Return the (X, Y) coordinate for the center point of the cell that contains the specified text.  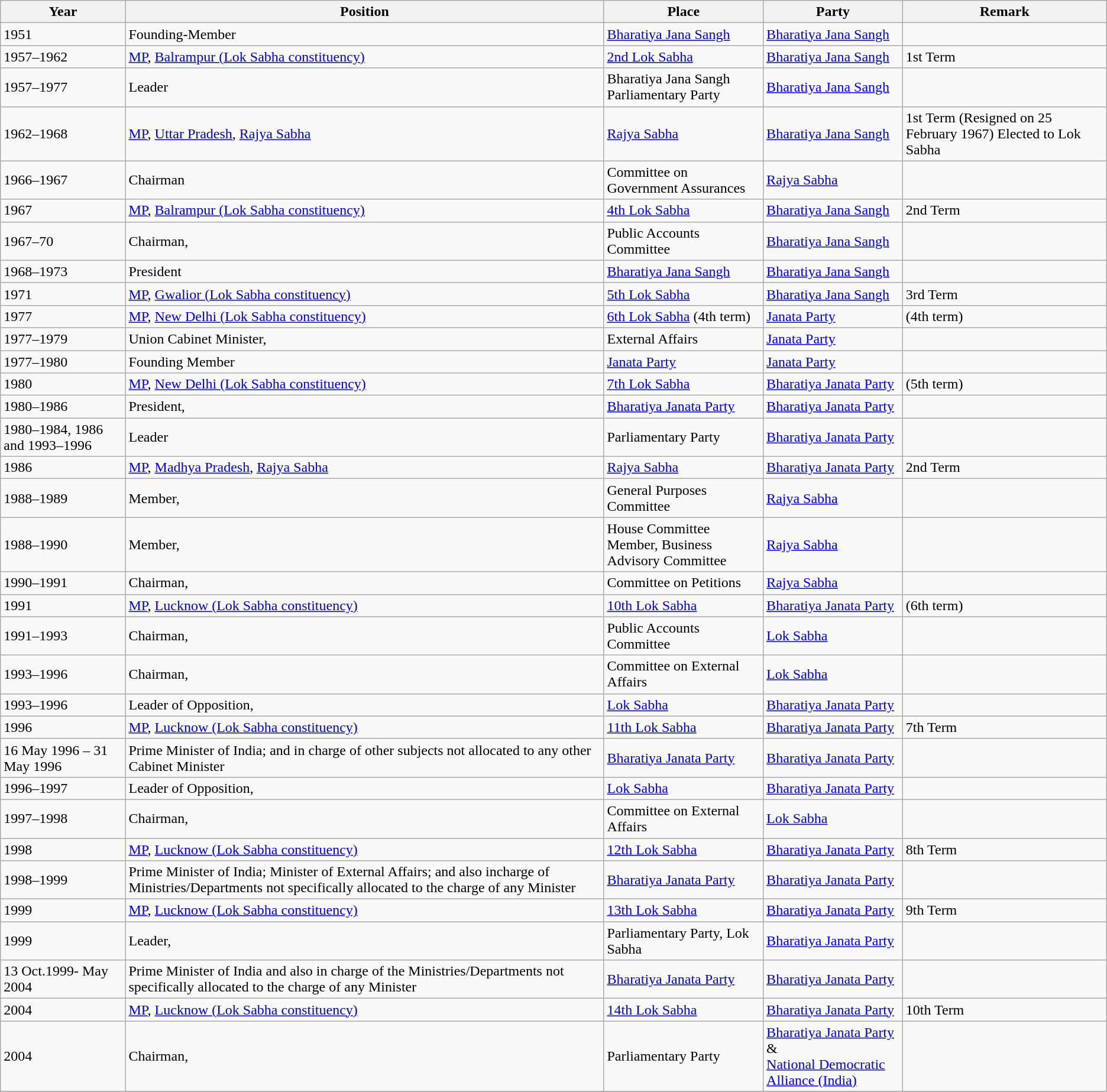
5th Lok Sabha (684, 294)
8th Term (1004, 850)
14th Lok Sabha (684, 1010)
1966–1967 (63, 180)
1971 (63, 294)
1998–1999 (63, 880)
House CommitteeMember, Business Advisory Committee (684, 545)
2nd Lok Sabha (684, 57)
Prime Minister of India and also in charge of the Ministries/Departments not specifically allocated to the charge of any Minister (364, 979)
1968–1973 (63, 271)
Year (63, 12)
Place (684, 12)
(4th term) (1004, 316)
1998 (63, 850)
1st Term (Resigned on 25 February 1967) Elected to Lok Sabha (1004, 134)
1957–1977 (63, 88)
MP, Madhya Pradesh, Rajya Sabha (364, 468)
1977–1979 (63, 339)
1996 (63, 727)
1991–1993 (63, 636)
7th Term (1004, 727)
Bharatiya Jana Sangh Parliamentary Party (684, 88)
1991 (63, 605)
1980–1984, 1986 and 1993–1996 (63, 438)
1977–1980 (63, 361)
1990–1991 (63, 583)
1962–1968 (63, 134)
16 May 1996 – 31 May 1996 (63, 758)
1967–70 (63, 241)
(6th term) (1004, 605)
13 Oct.1999- May 2004 (63, 979)
12th Lok Sabha (684, 850)
1967 (63, 210)
1996–1997 (63, 788)
7th Lok Sabha (684, 384)
Parliamentary Party, Lok Sabha (684, 941)
9th Term (1004, 910)
Chairman (364, 180)
1986 (63, 468)
External Affairs (684, 339)
Founding Member (364, 361)
Union Cabinet Minister, (364, 339)
MP, Uttar Pradesh, Rajya Sabha (364, 134)
6th Lok Sabha (4th term) (684, 316)
10th Lok Sabha (684, 605)
1st Term (1004, 57)
1980 (63, 384)
Committee on Government Assurances (684, 180)
Party (833, 12)
President, (364, 407)
Bharatiya Janata Party &National Democratic Alliance (India) (833, 1056)
(5th term) (1004, 384)
1951 (63, 34)
Position (364, 12)
10th Term (1004, 1010)
11th Lok Sabha (684, 727)
Leader, (364, 941)
MP, Gwalior (Lok Sabha constituency) (364, 294)
3rd Term (1004, 294)
Remark (1004, 12)
1957–1962 (63, 57)
1980–1986 (63, 407)
1977 (63, 316)
4th Lok Sabha (684, 210)
Prime Minister of India; and in charge of other subjects not allocated to any other Cabinet Minister (364, 758)
Founding-Member (364, 34)
1988–1989 (63, 498)
13th Lok Sabha (684, 910)
General Purposes Committee (684, 498)
Committee on Petitions (684, 583)
1997–1998 (63, 818)
President (364, 271)
1988–1990 (63, 545)
